Detect which cell encompasses the target text, then output its [x, y] center coordinate. 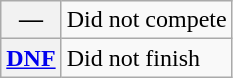
DNF [31, 58]
— [31, 20]
Did not finish [146, 58]
Did not compete [146, 20]
